Return [X, Y] of the center of cell containing provided text 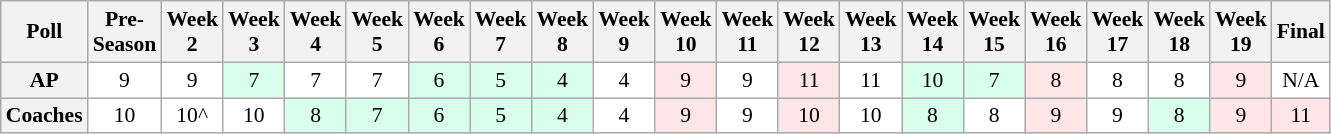
Week17 [1118, 32]
Final [1301, 32]
Week10 [686, 32]
Week5 [377, 32]
Coaches [44, 116]
Week13 [871, 32]
Poll [44, 32]
AP [44, 80]
Week9 [624, 32]
Week19 [1241, 32]
Week14 [933, 32]
Week16 [1056, 32]
Week8 [562, 32]
Week2 [192, 32]
Week12 [809, 32]
Week7 [501, 32]
Week11 [748, 32]
Pre-Season [125, 32]
10^ [192, 116]
Week4 [316, 32]
N/A [1301, 80]
Week18 [1179, 32]
Week3 [254, 32]
Week6 [439, 32]
Week15 [994, 32]
